Provide the (X, Y) coordinate of the cell's center where the given text is located.  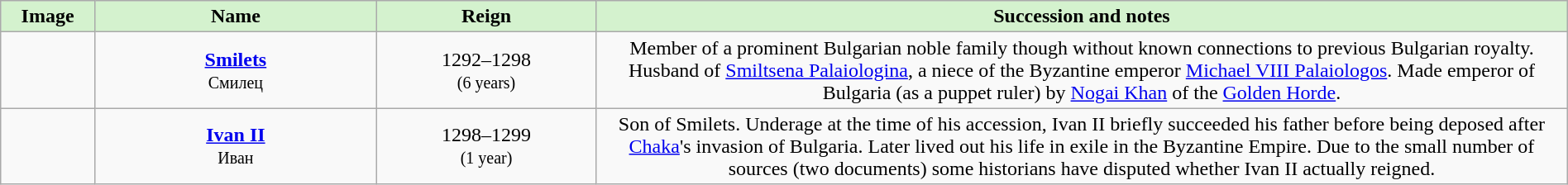
Name (235, 17)
1292–1298(6 years) (486, 70)
Reign (486, 17)
SmiletsСмилец (235, 70)
1298–1299(1 year) (486, 146)
Ivan IIИван (235, 146)
Image (48, 17)
Succession and notes (1082, 17)
